Scan for the cell matching the given text and deliver its [x, y] coordinate at center. 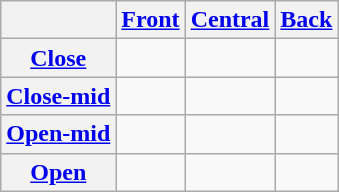
Open [58, 172]
Central [230, 20]
Back [306, 20]
Close [58, 58]
Front [150, 20]
Open-mid [58, 134]
Close-mid [58, 96]
